Pinpoint the cell where the given text exists, returning its [X, Y] midpoint coordinate. 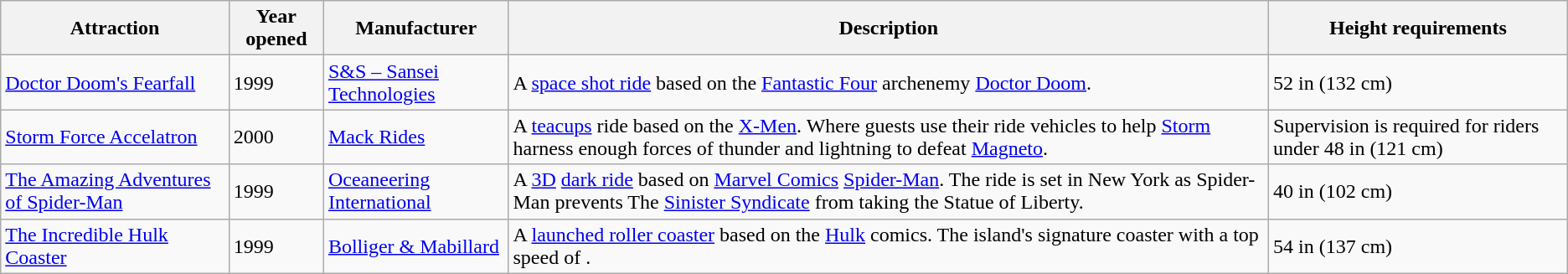
52 in (132 cm) [1419, 82]
Storm Force Accelatron [116, 137]
Manufacturer [415, 28]
A space shot ride based on the Fantastic Four archenemy Doctor Doom. [889, 82]
Oceaneering International [415, 191]
Supervision is required for riders under 48 in (121 cm) [1419, 137]
Description [889, 28]
The Amazing Adventures of Spider-Man [116, 191]
2000 [276, 137]
Year opened [276, 28]
54 in (137 cm) [1419, 246]
Doctor Doom's Fearfall [116, 82]
Mack Rides [415, 137]
S&S – Sansei Technologies [415, 82]
A launched roller coaster based on the Hulk comics. The island's signature coaster with a top speed of . [889, 246]
Bolliger & Mabillard [415, 246]
The Incredible Hulk Coaster [116, 246]
Attraction [116, 28]
Height requirements [1419, 28]
40 in (102 cm) [1419, 191]
